Provide the [x, y] coordinate of the cell's center where the given text is located.  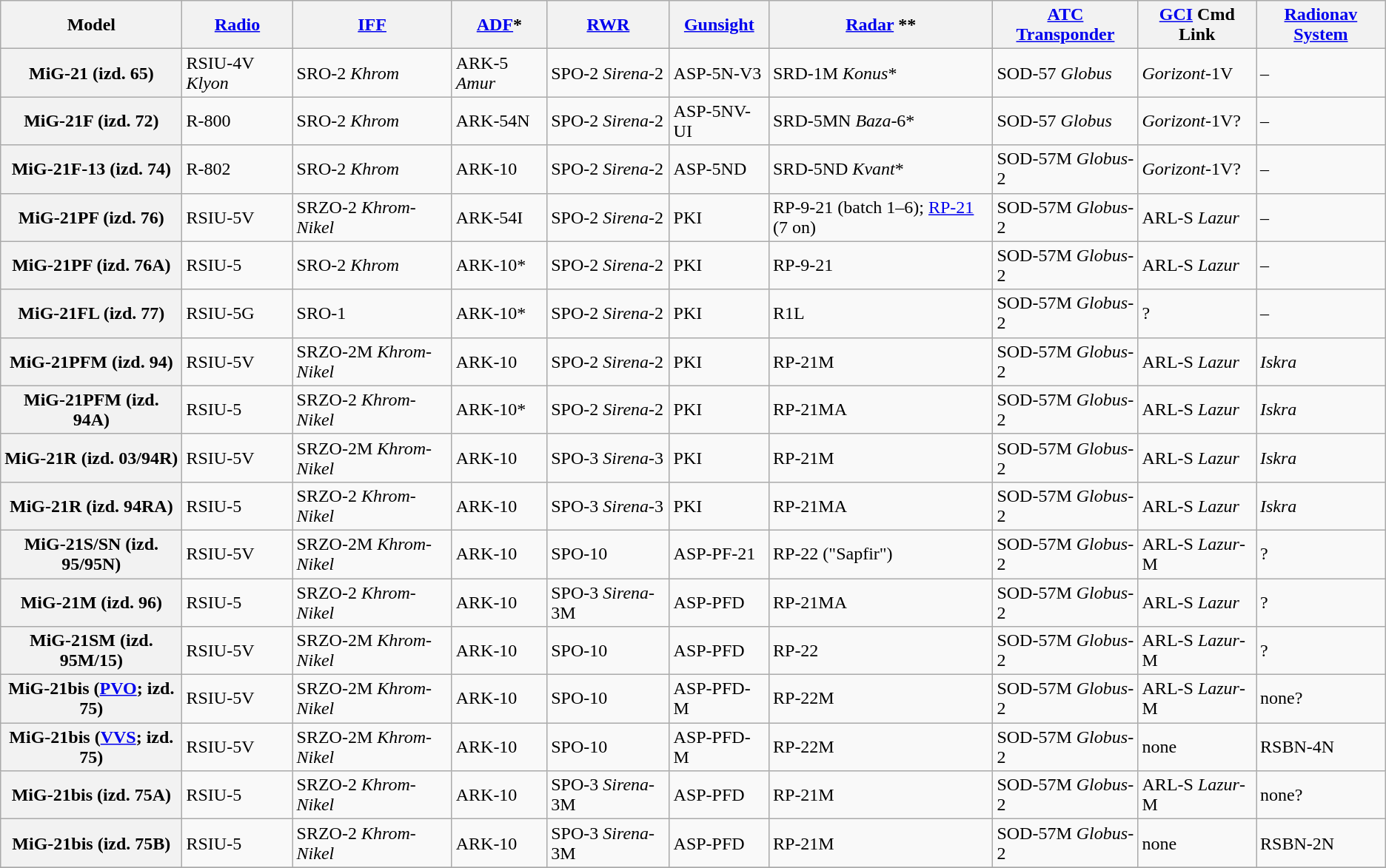
ASP-5ND [719, 169]
SRD-5ND Kvant* [880, 169]
Gunsight [719, 25]
RSBN-4N [1321, 747]
Radio [237, 25]
Model [92, 25]
ARK-54I [499, 218]
RP-9-21 [880, 265]
MiG-21PFM (izd. 94A) [92, 410]
ASP-PF-21 [719, 554]
MiG-21R (izd. 94RA) [92, 506]
Radionav System [1321, 25]
RP-9-21 (batch 1–6); RP-21 (7 on) [880, 218]
MiG-21bis (izd. 75A) [92, 795]
MiG-21R (izd. 03/94R) [92, 457]
RSIU-4V Klyon [237, 73]
MiG-21PFM (izd. 94) [92, 361]
MiG-21bis (PVO; izd. 75) [92, 699]
ARK-5 Amur [499, 73]
Gorizont-1V [1196, 73]
MiG-21SM (izd. 95M/15) [92, 651]
SRD-1M Konus* [880, 73]
MiG-21PF (izd. 76) [92, 218]
ASP-5N-V3 [719, 73]
MiG-21bis (izd. 75B) [92, 844]
RP-22 ("Sapfir") [880, 554]
SRD-5MN Baza-6* [880, 121]
ADF* [499, 25]
GCI Cmd Link [1196, 25]
MiG-21S/SN (izd. 95/95N) [92, 554]
MiG-21bis (VVS; izd. 75) [92, 747]
RP-22 [880, 651]
R1L [880, 314]
MiG-21F-13 (izd. 74) [92, 169]
Radar ** [880, 25]
RSBN-2N [1321, 844]
ASP-5NV-UI [719, 121]
R-800 [237, 121]
IFF [372, 25]
MiG-21F (izd. 72) [92, 121]
MiG-21 (izd. 65) [92, 73]
RWR [609, 25]
MiG-21FL (izd. 77) [92, 314]
SRO-1 [372, 314]
ATC Transponder [1065, 25]
R-802 [237, 169]
MiG-21PF (izd. 76A) [92, 265]
MiG-21M (izd. 96) [92, 602]
ARK-54N [499, 121]
RSIU-5G [237, 314]
